Detect which cell encompasses the target text, then output its (X, Y) center coordinate. 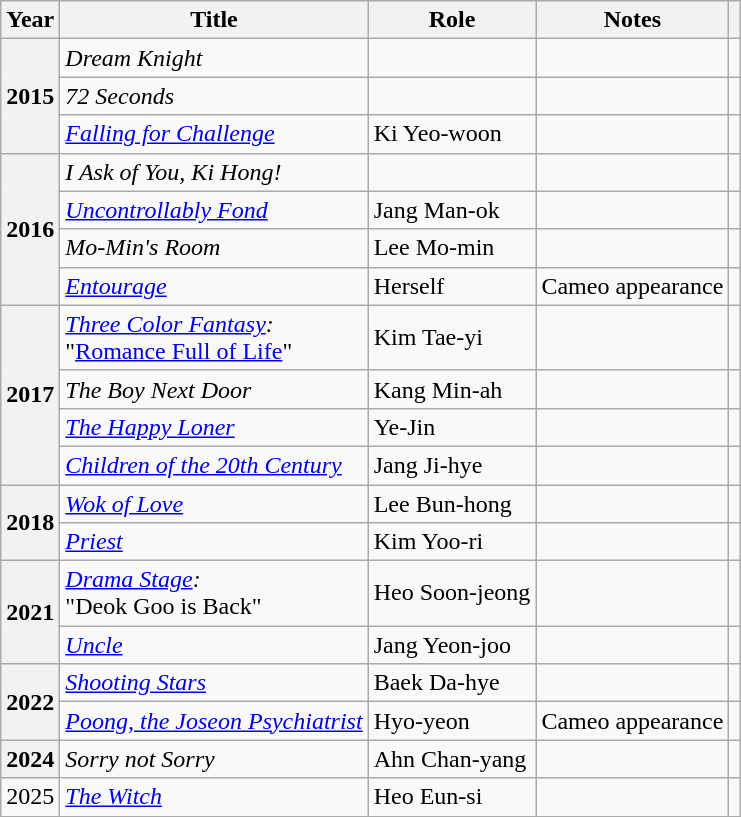
Three Color Fantasy:"Romance Full of Life" (214, 338)
Notes (632, 20)
I Ask of You, Ki Hong! (214, 172)
2025 (30, 797)
Sorry not Sorry (214, 759)
The Witch (214, 797)
2015 (30, 96)
Drama Stage:"Deok Goo is Back" (214, 594)
2022 (30, 702)
Mo-Min's Room (214, 248)
Hyo-yeon (452, 721)
Poong, the Joseon Psychiatrist (214, 721)
Lee Mo-min (452, 248)
2017 (30, 394)
2018 (30, 522)
Dream Knight (214, 58)
The Boy Next Door (214, 389)
Role (452, 20)
Kim Tae-yi (452, 338)
Jang Yeon-joo (452, 645)
Uncle (214, 645)
Kim Yoo-ri (452, 542)
Falling for Challenge (214, 134)
Heo Soon-jeong (452, 594)
Lee Bun-hong (452, 503)
Heo Eun-si (452, 797)
Ye-Jin (452, 427)
2021 (30, 612)
Jang Ji-hye (452, 465)
Year (30, 20)
Baek Da-hye (452, 683)
Ahn Chan-yang (452, 759)
Title (214, 20)
Priest (214, 542)
72 Seconds (214, 96)
Wok of Love (214, 503)
Kang Min-ah (452, 389)
The Happy Loner (214, 427)
2024 (30, 759)
Jang Man-ok (452, 210)
Ki Yeo-woon (452, 134)
Shooting Stars (214, 683)
2016 (30, 229)
Uncontrollably Fond (214, 210)
Entourage (214, 286)
Children of the 20th Century (214, 465)
Herself (452, 286)
